Detect which cell encompasses the target text, then output its [x, y] center coordinate. 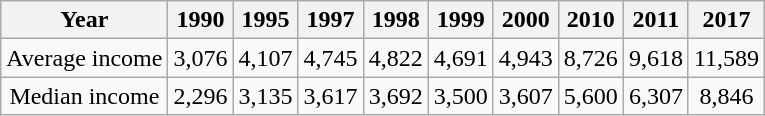
Average income [84, 58]
Year [84, 20]
11,589 [726, 58]
8,726 [590, 58]
5,600 [590, 96]
4,107 [266, 58]
2000 [526, 20]
1997 [330, 20]
3,692 [396, 96]
6,307 [656, 96]
4,822 [396, 58]
1998 [396, 20]
3,500 [460, 96]
8,846 [726, 96]
2017 [726, 20]
Median income [84, 96]
1995 [266, 20]
1999 [460, 20]
3,135 [266, 96]
2,296 [200, 96]
3,076 [200, 58]
4,745 [330, 58]
3,607 [526, 96]
9,618 [656, 58]
1990 [200, 20]
2011 [656, 20]
4,691 [460, 58]
3,617 [330, 96]
4,943 [526, 58]
2010 [590, 20]
